Pinpoint the cell where the given text exists, returning its (X, Y) midpoint coordinate. 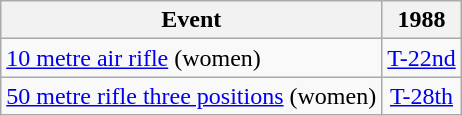
Event (192, 20)
1988 (422, 20)
T-22nd (422, 58)
10 metre air rifle (women) (192, 58)
T-28th (422, 96)
50 metre rifle three positions (women) (192, 96)
